Provide the [X, Y] coordinate of the cell's center where the given text is located.  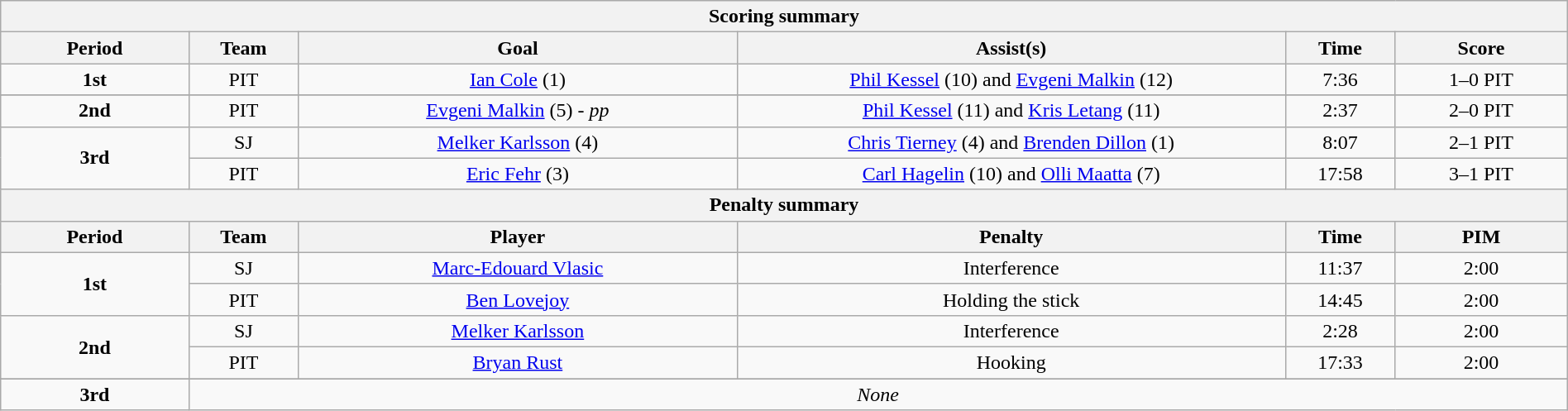
Holding the stick [1011, 299]
Assist(s) [1011, 48]
Ben Lovejoy [518, 299]
8:07 [1340, 142]
Phil Kessel (11) and Kris Letang (11) [1011, 111]
Ian Cole (1) [518, 79]
Phil Kessel (10) and Evgeni Malkin (12) [1011, 79]
Player [518, 237]
Score [1481, 48]
Penalty [1011, 237]
7:36 [1340, 79]
11:37 [1340, 268]
None [878, 394]
17:33 [1340, 362]
Hooking [1011, 362]
17:58 [1340, 174]
Evgeni Malkin (5) - pp [518, 111]
Melker Karlsson [518, 331]
Eric Fehr (3) [518, 174]
Marc-Edouard Vlasic [518, 268]
1–0 PIT [1481, 79]
Chris Tierney (4) and Brenden Dillon (1) [1011, 142]
Scoring summary [784, 17]
2–0 PIT [1481, 111]
Melker Karlsson (4) [518, 142]
2:28 [1340, 331]
2–1 PIT [1481, 142]
PIM [1481, 237]
Penalty summary [784, 205]
14:45 [1340, 299]
2:37 [1340, 111]
Carl Hagelin (10) and Olli Maatta (7) [1011, 174]
Goal [518, 48]
3–1 PIT [1481, 174]
Bryan Rust [518, 362]
